Return (x, y) of the center of cell containing provided text 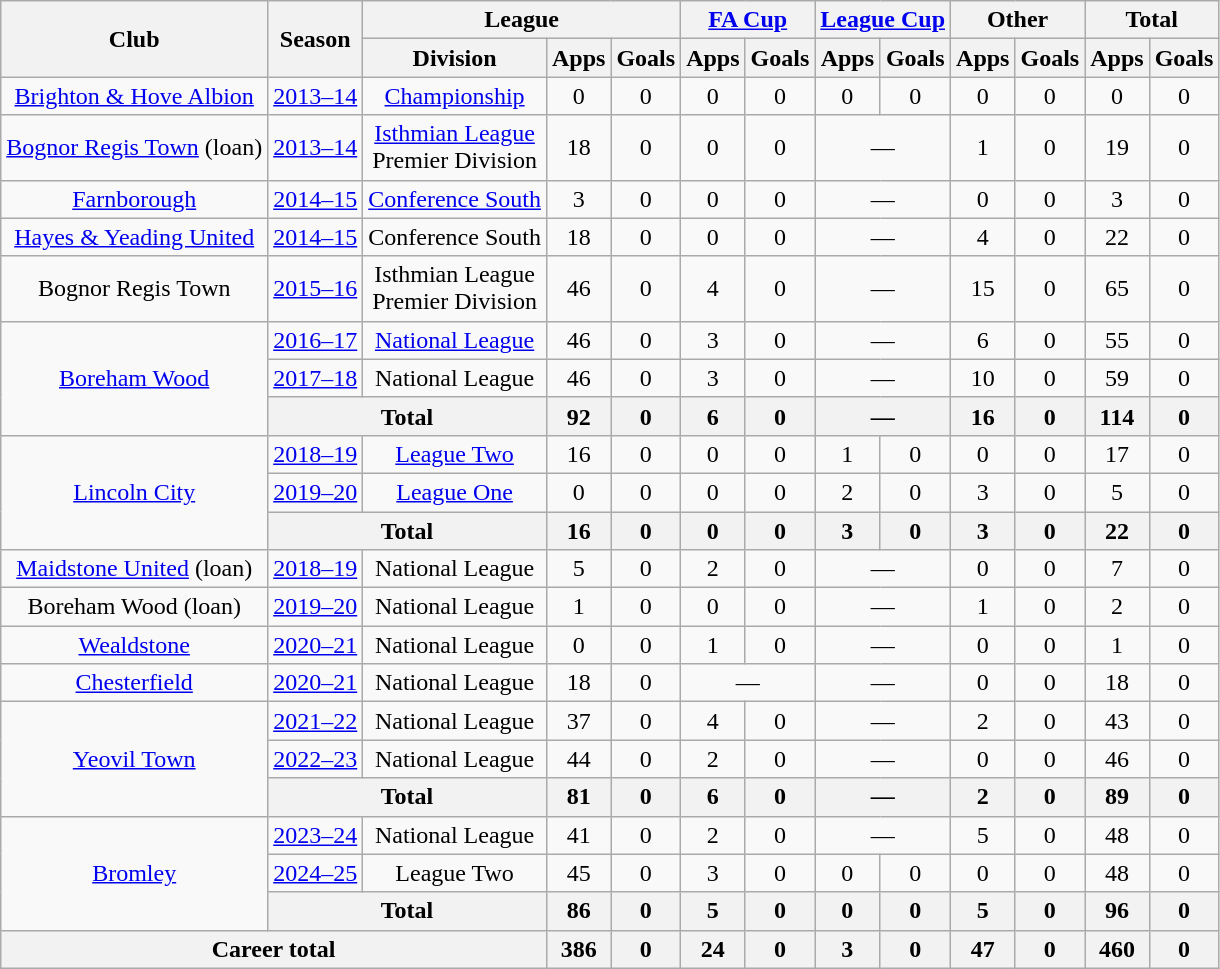
Bognor Regis Town (134, 288)
37 (578, 721)
Club (134, 39)
Maidstone United (loan) (134, 569)
92 (578, 416)
Yeovil Town (134, 759)
10 (983, 378)
2017–18 (316, 378)
44 (578, 759)
Bromley (134, 873)
Other (1018, 20)
43 (1117, 721)
Bognor Regis Town (loan) (134, 148)
89 (1117, 797)
League One (455, 492)
7 (1117, 569)
114 (1117, 416)
386 (578, 949)
Hayes & Yeading United (134, 237)
19 (1117, 148)
Lincoln City (134, 492)
24 (713, 949)
FA Cup (748, 20)
17 (1117, 454)
2022–23 (316, 759)
Farnborough (134, 199)
45 (578, 873)
Boreham Wood (134, 378)
55 (1117, 340)
2015–16 (316, 288)
2021–22 (316, 721)
15 (983, 288)
Division (455, 58)
96 (1117, 911)
Career total (274, 949)
League (522, 20)
460 (1117, 949)
2016–17 (316, 340)
Championship (455, 96)
Boreham Wood (loan) (134, 607)
86 (578, 911)
81 (578, 797)
Chesterfield (134, 683)
59 (1117, 378)
2024–25 (316, 873)
65 (1117, 288)
Wealdstone (134, 645)
Season (316, 39)
41 (578, 835)
Brighton & Hove Albion (134, 96)
League Cup (883, 20)
47 (983, 949)
2023–24 (316, 835)
